Capture the cell that displays the provided text and extract its (X, Y) central coordinate. 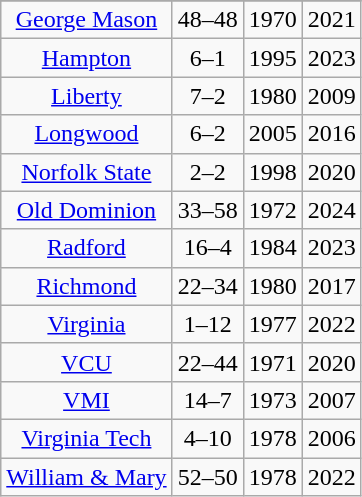
VCU (86, 362)
2007 (332, 400)
Longwood (86, 134)
1977 (272, 324)
22–44 (208, 362)
22–34 (208, 286)
1973 (272, 400)
1972 (272, 210)
1971 (272, 362)
2–2 (208, 172)
VMI (86, 400)
Norfolk State (86, 172)
Hampton (86, 58)
Liberty (86, 96)
6–1 (208, 58)
William & Mary (86, 477)
Old Dominion (86, 210)
2009 (332, 96)
1998 (272, 172)
6–2 (208, 134)
33–58 (208, 210)
2021 (332, 20)
1–12 (208, 324)
2016 (332, 134)
2006 (332, 438)
1995 (272, 58)
2005 (272, 134)
52–50 (208, 477)
George Mason (86, 20)
16–4 (208, 248)
2024 (332, 210)
48–48 (208, 20)
Virginia Tech (86, 438)
14–7 (208, 400)
Richmond (86, 286)
Radford (86, 248)
1984 (272, 248)
4–10 (208, 438)
7–2 (208, 96)
1970 (272, 20)
Virginia (86, 324)
2017 (332, 286)
